Locate the cell with the specified text and output its [X, Y] center coordinate. 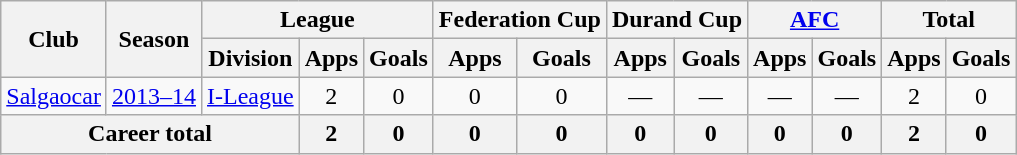
AFC [815, 20]
Salgaocar [54, 96]
Federation Cup [520, 20]
Division [250, 58]
Total [949, 20]
I-League [250, 96]
Career total [150, 134]
Season [154, 39]
2013–14 [154, 96]
Club [54, 39]
League [317, 20]
Durand Cup [676, 20]
